Pinpoint the cell where the given text exists, returning its [X, Y] midpoint coordinate. 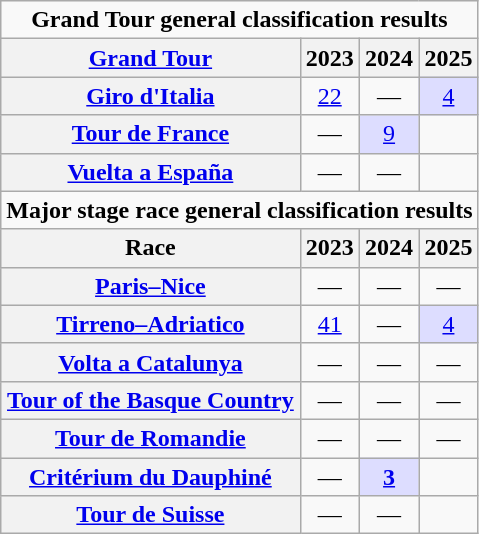
Race [150, 248]
22 [330, 96]
Paris–Nice [150, 286]
Critérium du Dauphiné [150, 477]
Tour de France [150, 134]
Volta a Catalunya [150, 362]
41 [330, 324]
9 [388, 134]
Major stage race general classification results [240, 210]
Tour of the Basque Country [150, 400]
Grand Tour [150, 58]
Grand Tour general classification results [240, 20]
Tirreno–Adriatico [150, 324]
Tour de Romandie [150, 438]
Giro d'Italia [150, 96]
Vuelta a España [150, 172]
Tour de Suisse [150, 515]
3 [388, 477]
